Identify which cell holds the provided text, then report its [x, y] central coordinate. 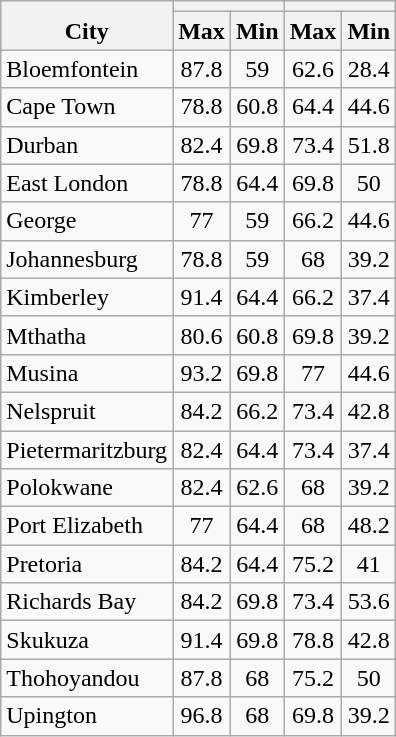
Port Elizabeth [87, 526]
93.2 [202, 373]
Upington [87, 716]
Musina [87, 373]
Bloemfontein [87, 69]
Polokwane [87, 488]
28.4 [369, 69]
Kimberley [87, 297]
Pietermaritzburg [87, 449]
48.2 [369, 526]
Thohoyandou [87, 678]
96.8 [202, 716]
Durban [87, 145]
Johannesburg [87, 259]
Skukuza [87, 640]
Mthatha [87, 335]
53.6 [369, 602]
51.8 [369, 145]
Cape Town [87, 107]
41 [369, 564]
Nelspruit [87, 411]
East London [87, 183]
Richards Bay [87, 602]
Pretoria [87, 564]
City [87, 26]
80.6 [202, 335]
George [87, 221]
